Extract the [x, y] coordinate from the center of the cell holding the provided text.  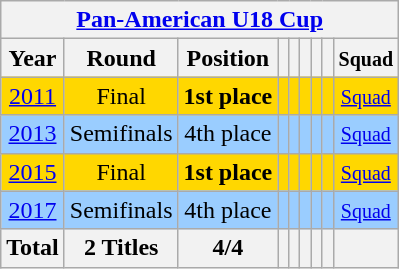
4/4 [228, 248]
2017 [33, 210]
Position [228, 58]
Year [33, 58]
Total [33, 248]
2013 [33, 134]
2 Titles [121, 248]
2011 [33, 96]
Round [121, 58]
2015 [33, 172]
Pan-American U18 Cup [200, 20]
